From the cell containing the given text, extract its center point as (X, Y) coordinate. 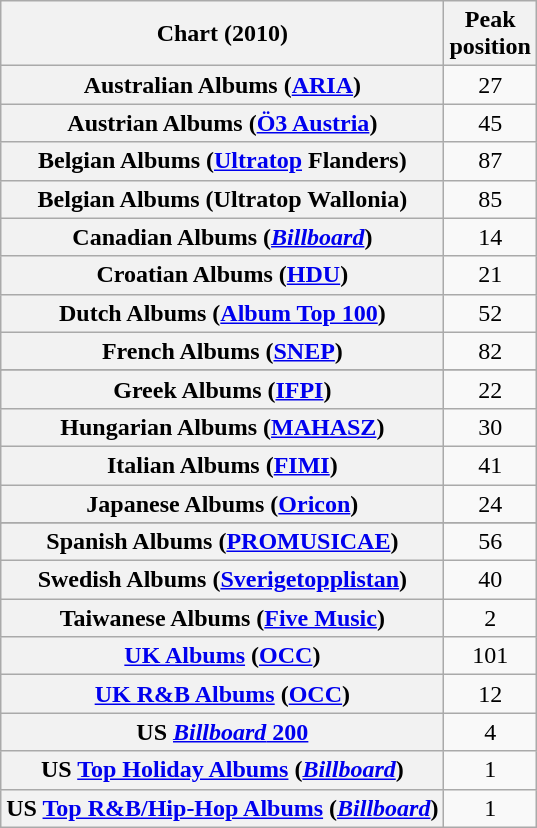
Belgian Albums (Ultratop Wallonia) (222, 199)
Swedish Albums (Sverigetopplistan) (222, 580)
27 (490, 85)
UK R&B Albums (OCC) (222, 694)
French Albums (SNEP) (222, 351)
22 (490, 389)
Croatian Albums (HDU) (222, 275)
101 (490, 656)
Hungarian Albums (MAHASZ) (222, 427)
40 (490, 580)
Peakposition (490, 34)
82 (490, 351)
4 (490, 732)
21 (490, 275)
52 (490, 313)
87 (490, 161)
85 (490, 199)
UK Albums (OCC) (222, 656)
24 (490, 503)
Spanish Albums (PROMUSICAE) (222, 542)
45 (490, 123)
41 (490, 465)
14 (490, 237)
Dutch Albums (Album Top 100) (222, 313)
30 (490, 427)
Canadian Albums (Billboard) (222, 237)
2 (490, 618)
US Top R&B/Hip-Hop Albums (Billboard) (222, 808)
Belgian Albums (Ultratop Flanders) (222, 161)
12 (490, 694)
Chart (2010) (222, 34)
56 (490, 542)
Japanese Albums (Oricon) (222, 503)
Austrian Albums (Ö3 Austria) (222, 123)
Taiwanese Albums (Five Music) (222, 618)
Italian Albums (FIMI) (222, 465)
US Top Holiday Albums (Billboard) (222, 770)
Greek Albums (IFPI) (222, 389)
Australian Albums (ARIA) (222, 85)
US Billboard 200 (222, 732)
